Locate the cell with the specified text and output its (X, Y) center coordinate. 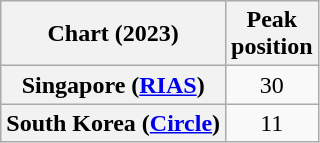
Chart (2023) (114, 34)
Peakposition (272, 34)
11 (272, 123)
30 (272, 85)
Singapore (RIAS) (114, 85)
South Korea (Circle) (114, 123)
